Provide the (X, Y) coordinate of the cell's center where the given text is located.  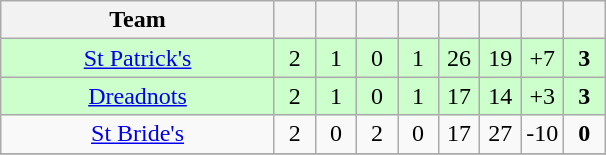
19 (500, 58)
-10 (542, 134)
St Bride's (138, 134)
27 (500, 134)
Team (138, 20)
St Patrick's (138, 58)
+7 (542, 58)
Dreadnots (138, 96)
+3 (542, 96)
14 (500, 96)
26 (460, 58)
